Find where the given text appears and provide that cell's center as (x, y) coordinate. 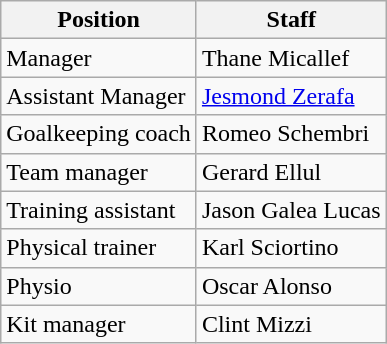
Staff (291, 20)
Gerard Ellul (291, 172)
Jesmond Zerafa (291, 96)
Karl Sciortino (291, 248)
Physio (99, 286)
Jason Galea Lucas (291, 210)
Goalkeeping coach (99, 134)
Manager (99, 58)
Romeo Schembri (291, 134)
Physical trainer (99, 248)
Assistant Manager (99, 96)
Training assistant (99, 210)
Position (99, 20)
Oscar Alonso (291, 286)
Clint Mizzi (291, 324)
Team manager (99, 172)
Thane Micallef (291, 58)
Kit manager (99, 324)
